Pinpoint the cell where the given text exists, returning its [X, Y] midpoint coordinate. 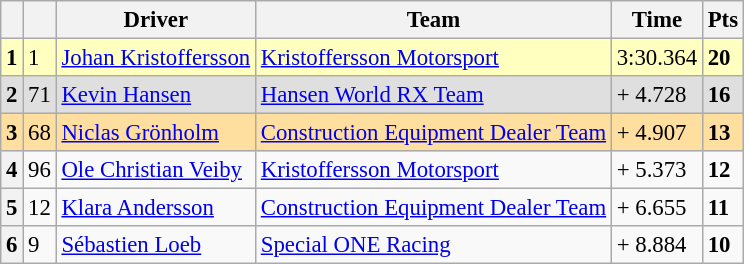
+ 4.728 [656, 95]
13 [722, 133]
Special ONE Racing [433, 245]
9 [40, 245]
Time [656, 20]
2 [12, 95]
Klara Andersson [156, 208]
16 [722, 95]
+ 4.907 [656, 133]
4 [12, 170]
68 [40, 133]
Hansen World RX Team [433, 95]
+ 8.884 [656, 245]
Ole Christian Veiby [156, 170]
Sébastien Loeb [156, 245]
+ 5.373 [656, 170]
Pts [722, 20]
+ 6.655 [656, 208]
6 [12, 245]
3:30.364 [656, 58]
20 [722, 58]
3 [12, 133]
96 [40, 170]
Driver [156, 20]
Team [433, 20]
Niclas Grönholm [156, 133]
5 [12, 208]
71 [40, 95]
Kevin Hansen [156, 95]
10 [722, 245]
11 [722, 208]
Johan Kristoffersson [156, 58]
